Pinpoint the cell where the given text exists, returning its (x, y) midpoint coordinate. 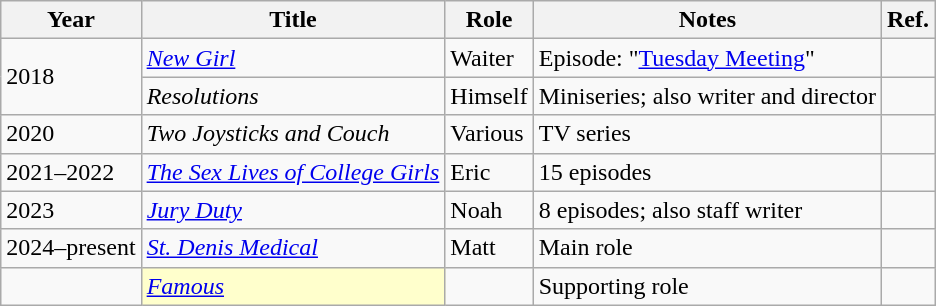
2021–2022 (71, 172)
Main role (707, 248)
Matt (489, 248)
Noah (489, 210)
Notes (707, 20)
15 episodes (707, 172)
The Sex Lives of College Girls (293, 172)
TV series (707, 134)
Miniseries; also writer and director (707, 96)
St. Denis Medical (293, 248)
Various (489, 134)
New Girl (293, 58)
8 episodes; also staff writer (707, 210)
Resolutions (293, 96)
Famous (293, 286)
Waiter (489, 58)
Episode: "Tuesday Meeting" (707, 58)
Eric (489, 172)
Title (293, 20)
2018 (71, 77)
2020 (71, 134)
Jury Duty (293, 210)
Himself (489, 96)
Two Joysticks and Couch (293, 134)
2024–present (71, 248)
Supporting role (707, 286)
2023 (71, 210)
Year (71, 20)
Ref. (908, 20)
Role (489, 20)
